Pinpoint the cell where the given text exists, returning its [x, y] midpoint coordinate. 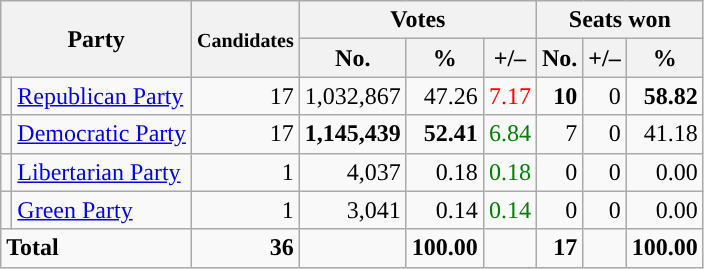
6.84 [510, 134]
Libertarian Party [102, 172]
Candidates [245, 39]
3,041 [352, 210]
Total [96, 248]
58.82 [664, 96]
4,037 [352, 172]
52.41 [444, 134]
Seats won [620, 20]
7 [559, 134]
Democratic Party [102, 134]
10 [559, 96]
41.18 [664, 134]
47.26 [444, 96]
1,145,439 [352, 134]
Green Party [102, 210]
7.17 [510, 96]
Party [96, 39]
Republican Party [102, 96]
1,032,867 [352, 96]
36 [245, 248]
Votes [418, 20]
